Find where the given text appears and provide that cell's center as [x, y] coordinate. 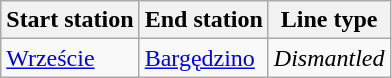
Line type [329, 20]
Bargędzino [204, 58]
Dismantled [329, 58]
End station [204, 20]
Start station [70, 20]
Wrzeście [70, 58]
